Pinpoint the cell where the given text exists, returning its (X, Y) midpoint coordinate. 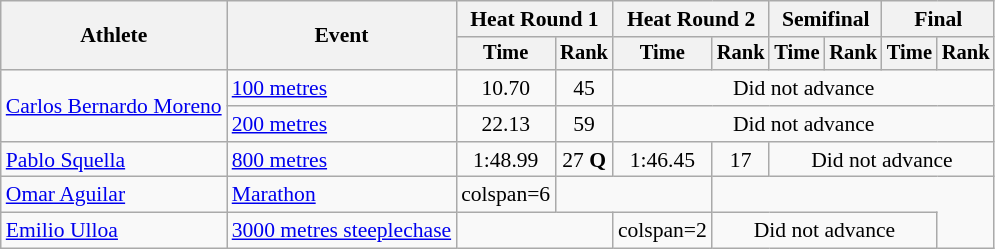
17 (741, 160)
Event (342, 36)
10.70 (506, 88)
3000 metres steeplechase (342, 231)
colspan=6 (506, 195)
45 (584, 88)
Carlos Bernardo Moreno (114, 106)
Semifinal (825, 19)
Omar Aguilar (114, 195)
Heat Round 1 (534, 19)
Marathon (342, 195)
1:46.45 (662, 160)
200 metres (342, 124)
Heat Round 2 (692, 19)
Emilio Ulloa (114, 231)
100 metres (342, 88)
22.13 (506, 124)
1:48.99 (506, 160)
27 Q (584, 160)
Final (938, 19)
colspan=2 (662, 231)
800 metres (342, 160)
Pablo Squella (114, 160)
Athlete (114, 36)
59 (584, 124)
